Capture the cell that displays the provided text and extract its (X, Y) central coordinate. 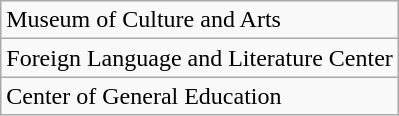
Museum of Culture and Arts (200, 20)
Foreign Language and Literature Center (200, 58)
Center of General Education (200, 96)
